Locate the cell with the specified text and output its [x, y] center coordinate. 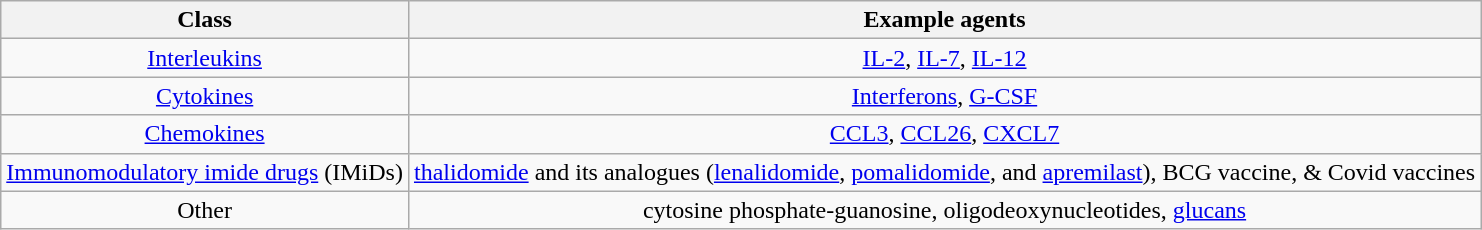
Class [205, 20]
Chemokines [205, 134]
Interleukins [205, 58]
Cytokines [205, 96]
cytosine phosphate-guanosine, oligodeoxynucleotides, glucans [944, 210]
Immunomodulatory imide drugs (IMiDs) [205, 172]
Interferons, G-CSF [944, 96]
Example agents [944, 20]
IL-2, IL-7, IL-12 [944, 58]
CCL3, CCL26, CXCL7 [944, 134]
Other [205, 210]
thalidomide and its analogues (lenalidomide, pomalidomide, and apremilast), BCG vaccine, & Covid vaccines [944, 172]
